Provide the (x, y) coordinate of the cell's center where the given text is located.  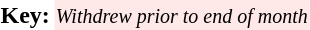
Withdrew prior to end of month (182, 15)
